Determine the [X, Y] coordinate at the center of the cell enclosing the given text.  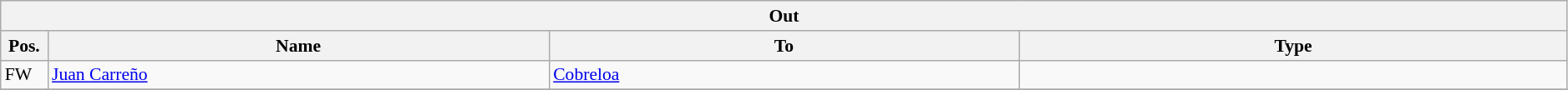
Cobreloa [784, 75]
FW [24, 75]
To [784, 46]
Out [784, 16]
Juan Carreño [298, 75]
Name [298, 46]
Pos. [24, 46]
Type [1293, 46]
